Provide the [x, y] coordinate of the cell's center where the given text is located.  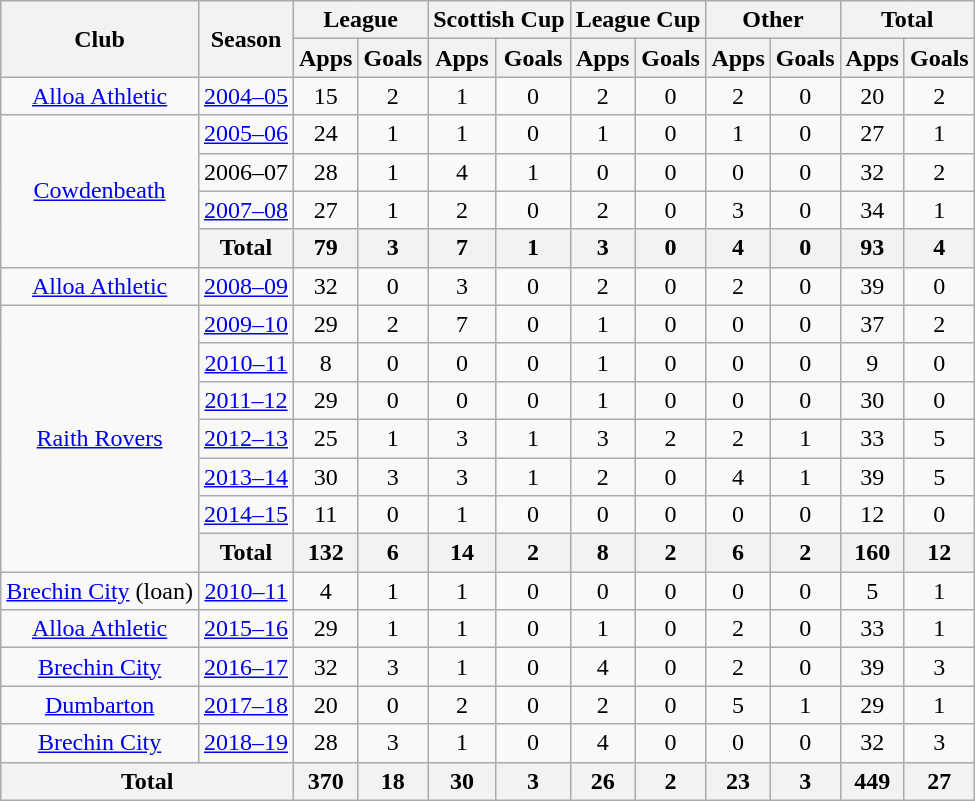
15 [326, 96]
Cowdenbeath [100, 191]
160 [872, 553]
9 [872, 362]
18 [393, 781]
League [361, 20]
2017–18 [246, 705]
2005–06 [246, 134]
79 [326, 248]
2015–16 [246, 629]
2016–17 [246, 667]
2006–07 [246, 172]
2013–14 [246, 477]
93 [872, 248]
449 [872, 781]
Scottish Cup [499, 20]
Raith Rovers [100, 438]
370 [326, 781]
26 [602, 781]
2004–05 [246, 96]
11 [326, 515]
2007–08 [246, 210]
Club [100, 39]
14 [462, 553]
2012–13 [246, 438]
2011–12 [246, 400]
34 [872, 210]
2009–10 [246, 324]
24 [326, 134]
37 [872, 324]
Dumbarton [100, 705]
23 [738, 781]
25 [326, 438]
Brechin City (loan) [100, 591]
2018–19 [246, 743]
2008–09 [246, 286]
132 [326, 553]
League Cup [638, 20]
2014–15 [246, 515]
Season [246, 39]
Other [773, 20]
